Scan for the cell matching the given text and deliver its (X, Y) coordinate at center. 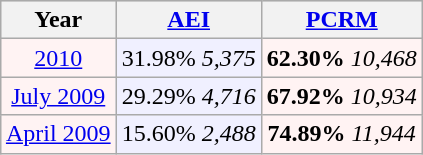
29.29% 4,716 (188, 96)
PCRM (342, 20)
April 2009 (58, 134)
67.92% 10,934 (342, 96)
Year (58, 20)
74.89% 11,944 (342, 134)
15.60% 2,488 (188, 134)
31.98% 5,375 (188, 58)
2010 (58, 58)
July 2009 (58, 96)
62.30% 10,468 (342, 58)
AEI (188, 20)
